Return the (X, Y) coordinate for the center point of the cell that contains the specified text.  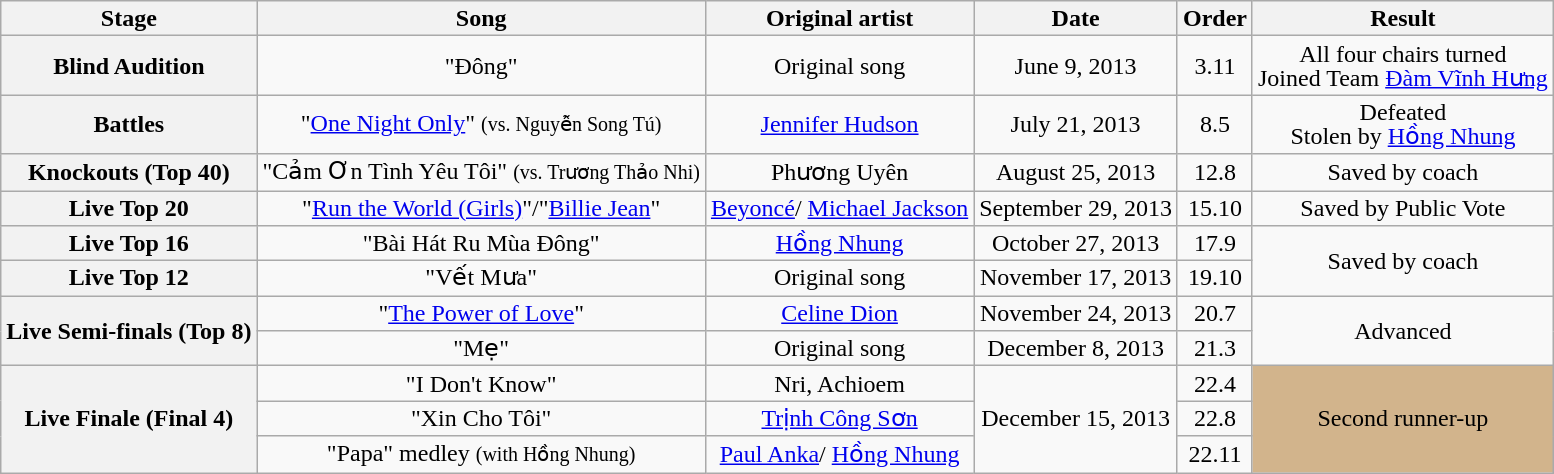
20.7 (1214, 314)
Phương Uyên (839, 172)
Knockouts (Top 40) (129, 172)
December 8, 2013 (1076, 348)
15.10 (1214, 208)
Live Top 12 (129, 278)
Battles (129, 124)
8.5 (1214, 124)
"Xin Cho Tôi" (481, 418)
"The Power of Love" (481, 314)
21.3 (1214, 348)
Result (1402, 18)
Hồng Nhung (839, 244)
"Mẹ" (481, 348)
19.10 (1214, 278)
"Papa" medley (with Hồng Nhung) (481, 454)
August 25, 2013 (1076, 172)
Order (1214, 18)
Advanced (1402, 331)
November 24, 2013 (1076, 314)
Live Finale (Final 4) (129, 420)
September 29, 2013 (1076, 208)
Celine Dion (839, 314)
July 21, 2013 (1076, 124)
Second runner-up (1402, 420)
June 9, 2013 (1076, 66)
Saved by Public Vote (1402, 208)
"I Don't Know" (481, 384)
Song (481, 18)
Blind Audition (129, 66)
"Đông" (481, 66)
Beyoncé/ Michael Jackson (839, 208)
"Run the World (Girls)"/"Billie Jean" (481, 208)
Live Top 16 (129, 244)
3.11 (1214, 66)
Date (1076, 18)
"Vết Mưa" (481, 278)
12.8 (1214, 172)
17.9 (1214, 244)
Original artist (839, 18)
October 27, 2013 (1076, 244)
22.11 (1214, 454)
22.4 (1214, 384)
November 17, 2013 (1076, 278)
Trịnh Công Sơn (839, 418)
Stage (129, 18)
"Bài Hát Ru Mùa Đông" (481, 244)
Paul Anka/ Hồng Nhung (839, 454)
Live Semi-finals (Top 8) (129, 331)
Jennifer Hudson (839, 124)
22.8 (1214, 418)
"One Night Only" (vs. Nguyễn Song Tú) (481, 124)
"Cảm Ơn Tình Yêu Tôi" (vs. Trương Thảo Nhi) (481, 172)
Live Top 20 (129, 208)
Nri, Achioem (839, 384)
All four chairs turnedJoined Team Đàm Vĩnh Hưng (1402, 66)
DefeatedStolen by Hồng Nhung (1402, 124)
December 15, 2013 (1076, 420)
